For the text-containing cell, return its midpoint in (x, y) coordinate format. 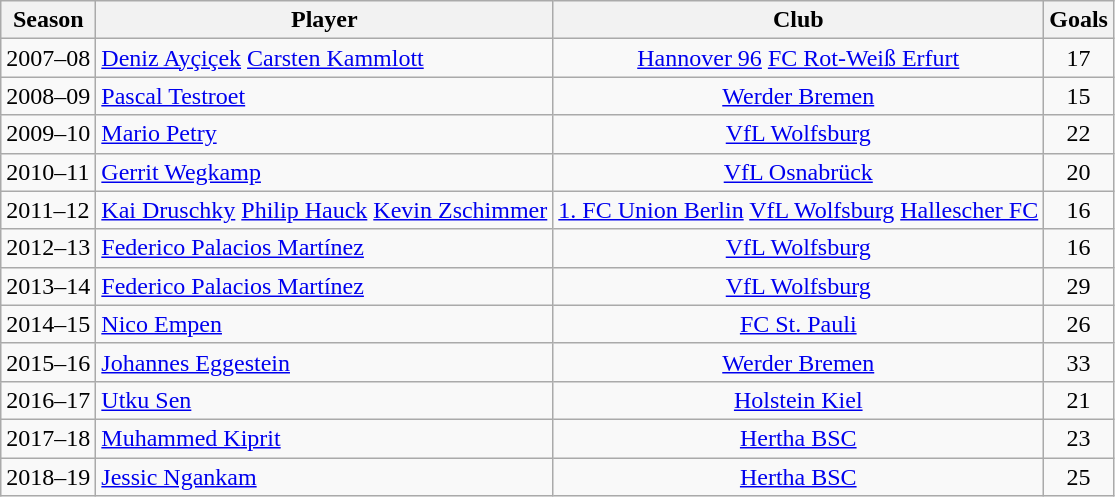
2011–12 (48, 210)
17 (1079, 58)
15 (1079, 96)
FC St. Pauli (798, 324)
Kai Druschky Philip Hauck Kevin Zschimmer (324, 210)
20 (1079, 172)
21 (1079, 400)
Player (324, 20)
26 (1079, 324)
2014–15 (48, 324)
22 (1079, 134)
Muhammed Kiprit (324, 438)
Deniz Ayçiçek Carsten Kammlott (324, 58)
25 (1079, 477)
2008–09 (48, 96)
33 (1079, 362)
Gerrit Wegkamp (324, 172)
2010–11 (48, 172)
2009–10 (48, 134)
Season (48, 20)
1. FC Union Berlin VfL Wolfsburg Hallescher FC (798, 210)
Goals (1079, 20)
2015–16 (48, 362)
2017–18 (48, 438)
Mario Petry (324, 134)
Pascal Testroet (324, 96)
2016–17 (48, 400)
Jessic Ngankam (324, 477)
2018–19 (48, 477)
Hannover 96 FC Rot-Weiß Erfurt (798, 58)
Utku Sen (324, 400)
Johannes Eggestein (324, 362)
2013–14 (48, 286)
2012–13 (48, 248)
2007–08 (48, 58)
VfL Osnabrück (798, 172)
Holstein Kiel (798, 400)
Nico Empen (324, 324)
23 (1079, 438)
Club (798, 20)
29 (1079, 286)
